Find where the given text appears and provide that cell's center as [x, y] coordinate. 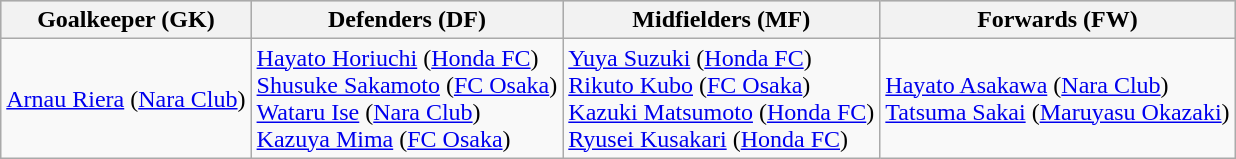
Yuya Suzuki (Honda FC) Rikuto Kubo (FC Osaka) Kazuki Matsumoto (Honda FC) Ryusei Kusakari (Honda FC) [722, 98]
Forwards (FW) [1058, 20]
Arnau Riera (Nara Club) [126, 98]
Hayato Horiuchi (Honda FC) Shusuke Sakamoto (FC Osaka) Wataru Ise (Nara Club) Kazuya Mima (FC Osaka) [407, 98]
Goalkeeper (GK) [126, 20]
Defenders (DF) [407, 20]
Midfielders (MF) [722, 20]
Hayato Asakawa (Nara Club) Tatsuma Sakai (Maruyasu Okazaki) [1058, 98]
